From the cell containing the given text, extract its center point as (x, y) coordinate. 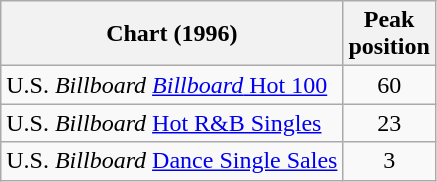
Peakposition (389, 34)
Chart (1996) (172, 34)
3 (389, 161)
23 (389, 123)
U.S. Billboard Hot R&B Singles (172, 123)
60 (389, 85)
U.S. Billboard Dance Single Sales (172, 161)
U.S. Billboard Billboard Hot 100 (172, 85)
